Detect which cell encompasses the target text, then output its (X, Y) center coordinate. 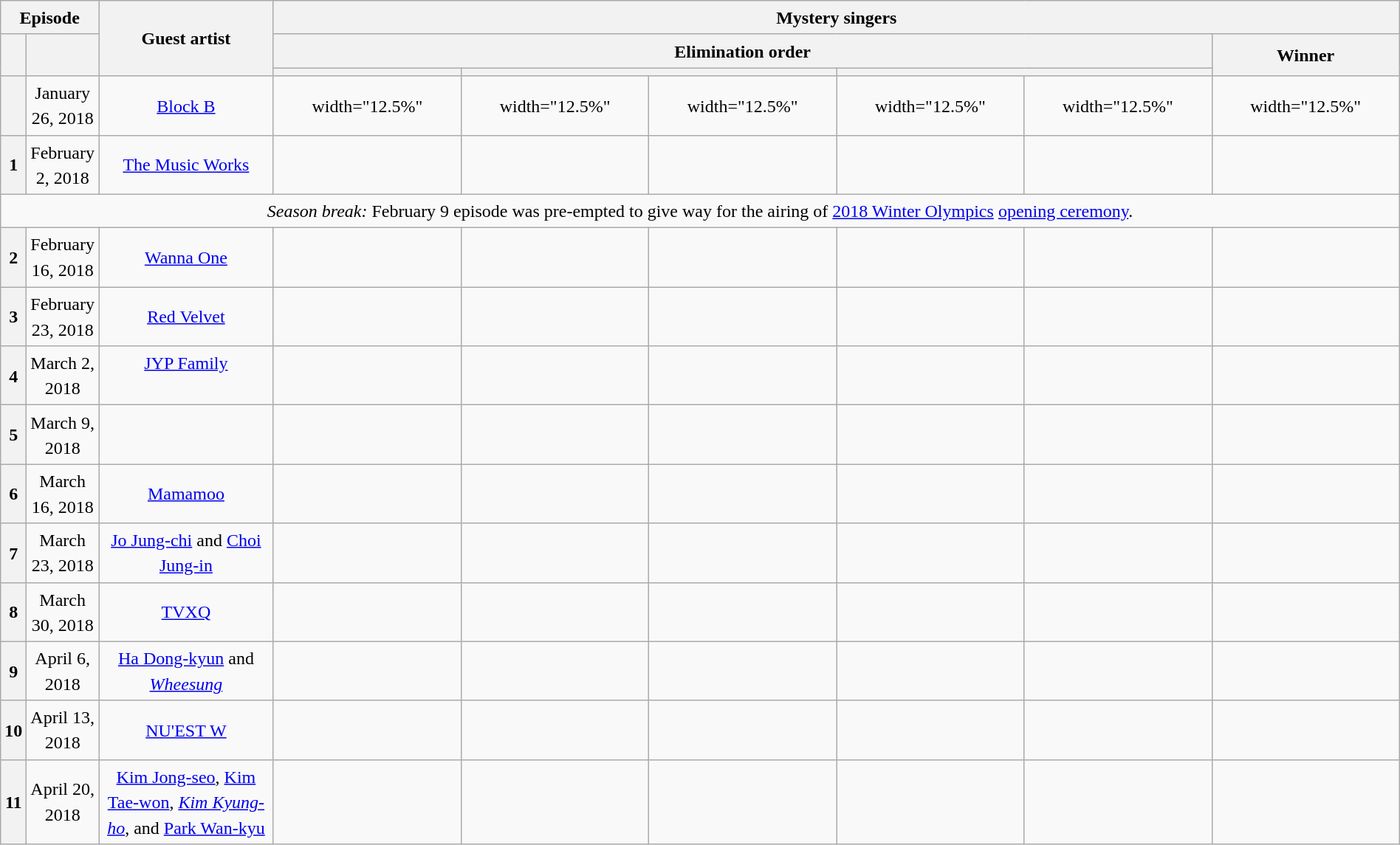
Jo Jung-chi and Choi Jung-in (186, 553)
Elimination order (743, 51)
10 (13, 730)
March 16, 2018 (63, 494)
8 (13, 612)
Mamamoo (186, 494)
9 (13, 671)
Red Velvet (186, 317)
February 23, 2018 (63, 317)
February 2, 2018 (63, 165)
TVXQ (186, 612)
4 (13, 376)
March 2, 2018 (63, 376)
The Music Works (186, 165)
March 30, 2018 (63, 612)
3 (13, 317)
2 (13, 258)
March 23, 2018 (63, 553)
Kim Jong-seo, Kim Tae-won, Kim Kyung-ho, and Park Wan-kyu (186, 801)
Season break: February 9 episode was pre-empted to give way for the airing of 2018 Winter Olympics opening ceremony. (700, 211)
March 9, 2018 (63, 435)
Block B (186, 106)
11 (13, 801)
February 16, 2018 (63, 258)
5 (13, 435)
NU'EST W (186, 730)
7 (13, 553)
1 (13, 165)
Guest artist (186, 38)
April 13, 2018 (63, 730)
April 20, 2018 (63, 801)
Episode (50, 18)
6 (13, 494)
January 26, 2018 (63, 106)
Ha Dong-kyun and Wheesung (186, 671)
JYP Family (186, 376)
Wanna One (186, 258)
April 6, 2018 (63, 671)
Winner (1305, 55)
Mystery singers (836, 18)
